From the cell containing the given text, extract its center point as (x, y) coordinate. 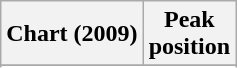
Chart (2009) (72, 34)
Peakposition (189, 34)
